Return the [X, Y] coordinate for the center point of the cell that contains the specified text.  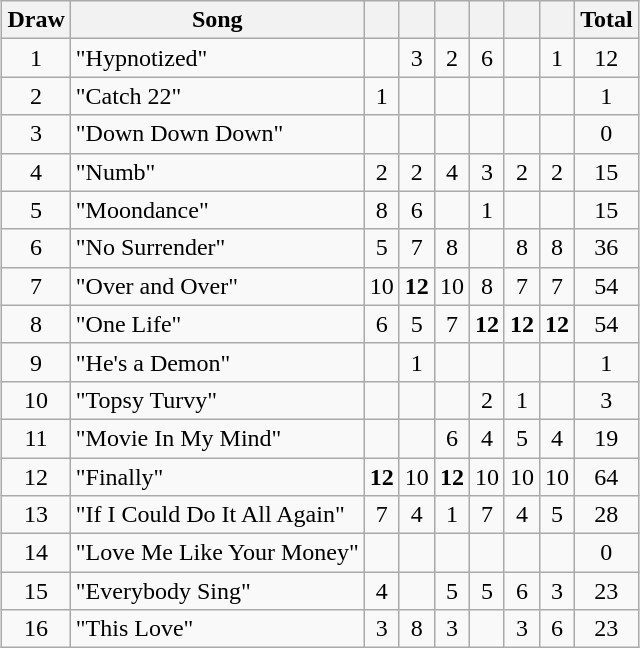
"Movie In My Mind" [217, 438]
"No Surrender" [217, 248]
Song [217, 20]
Total [607, 20]
"This Love" [217, 629]
"Everybody Sing" [217, 591]
"Down Down Down" [217, 134]
9 [36, 362]
28 [607, 515]
19 [607, 438]
Draw [36, 20]
"Love Me Like Your Money" [217, 553]
11 [36, 438]
14 [36, 553]
"Topsy Turvy" [217, 400]
"Moondance" [217, 210]
"If I Could Do It All Again" [217, 515]
13 [36, 515]
"Catch 22" [217, 96]
"Hypnotized" [217, 58]
"Numb" [217, 172]
16 [36, 629]
"He's a Demon" [217, 362]
64 [607, 477]
"One Life" [217, 324]
"Finally" [217, 477]
"Over and Over" [217, 286]
36 [607, 248]
